Provide the [x, y] coordinate of the cell's center where the given text is located.  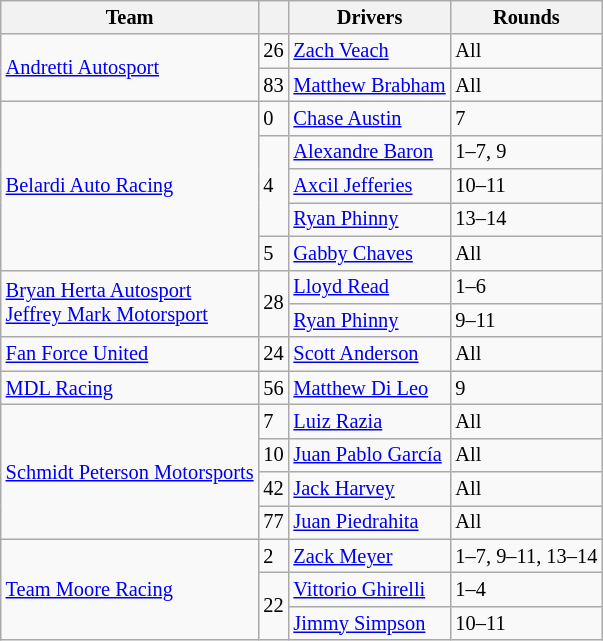
Luiz Razia [370, 421]
Jimmy Simpson [370, 623]
Scott Anderson [370, 354]
10 [273, 455]
42 [273, 489]
13–14 [527, 219]
1–7, 9–11, 13–14 [527, 556]
1–7, 9 [527, 152]
1–4 [527, 589]
Juan Pablo García [370, 455]
Gabby Chaves [370, 253]
Axcil Jefferies [370, 186]
9 [527, 388]
Bryan Herta AutosportJeffrey Mark Motorsport [130, 304]
Fan Force United [130, 354]
Zack Meyer [370, 556]
Alexandre Baron [370, 152]
Andretti Autosport [130, 68]
4 [273, 186]
Drivers [370, 17]
Schmidt Peterson Motorsports [130, 472]
Juan Piedrahita [370, 522]
1–6 [527, 287]
77 [273, 522]
Zach Veach [370, 51]
MDL Racing [130, 388]
Matthew Brabham [370, 85]
Matthew Di Leo [370, 388]
Team Moore Racing [130, 590]
28 [273, 304]
9–11 [527, 320]
56 [273, 388]
Team [130, 17]
Vittorio Ghirelli [370, 589]
83 [273, 85]
26 [273, 51]
Rounds [527, 17]
Jack Harvey [370, 489]
2 [273, 556]
Chase Austin [370, 118]
22 [273, 606]
Belardi Auto Racing [130, 185]
5 [273, 253]
Lloyd Read [370, 287]
24 [273, 354]
0 [273, 118]
